Determine the [x, y] coordinate at the center of the cell enclosing the given text.  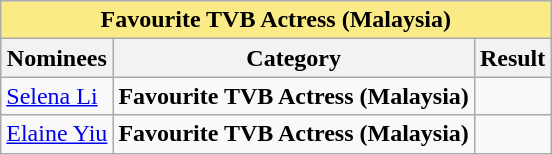
Result [512, 58]
Category [294, 58]
Nominees [57, 58]
Elaine Yiu [57, 134]
Selena Li [57, 96]
